Return (x, y) of the center of cell containing provided text 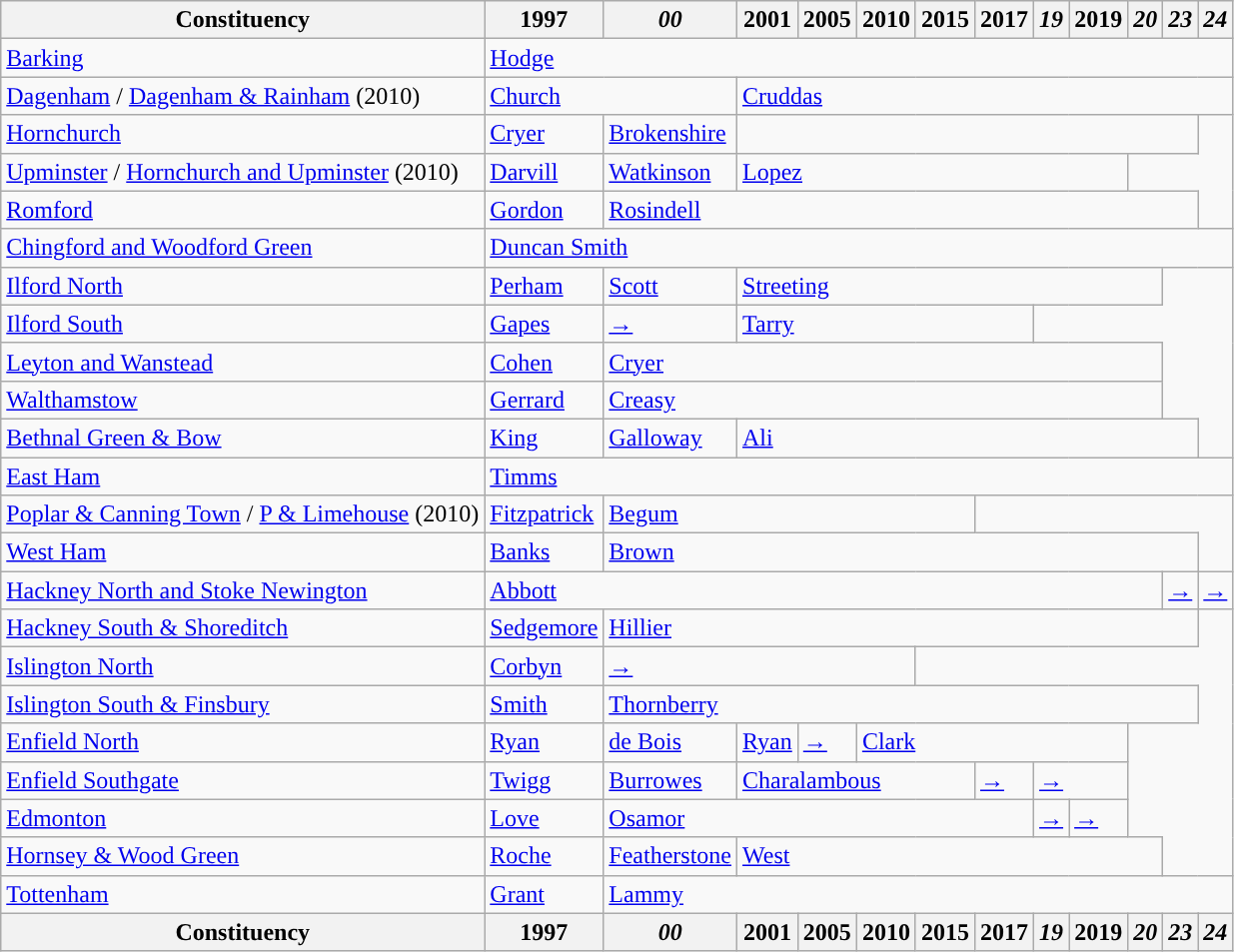
Galloway (670, 438)
Twigg (544, 780)
Thornberry (901, 704)
Ali (967, 438)
Brown (901, 552)
Sedgemore (544, 628)
Gerrard (544, 400)
Scott (670, 286)
Leyton and Wanstead (243, 362)
Bethnal Green & Bow (243, 438)
Fitzpatrick (544, 514)
Chingford and Woodford Green (243, 248)
Banks (544, 552)
Osamor (819, 818)
Burrowes (670, 780)
Duncan Smith (859, 248)
Church (612, 96)
Poplar & Canning Town / P & Limehouse (2010) (243, 514)
Enfield Southgate (243, 780)
Barking (243, 58)
Ilford South (243, 324)
West Ham (243, 552)
Perham (544, 286)
Smith (544, 704)
Hillier (901, 628)
King (544, 438)
Hackney South & Shoreditch (243, 628)
East Ham (243, 476)
Love (544, 818)
Corbyn (544, 666)
Tottenham (243, 894)
Walthamstow (243, 400)
Roche (544, 856)
Watkinson (670, 172)
Islington South & Finsbury (243, 704)
Dagenham / Dagenham & Rainham (2010) (243, 96)
Timms (859, 476)
Creasy (883, 400)
Enfield North (243, 742)
Islington North (243, 666)
Brokenshire (670, 134)
Gordon (544, 210)
Clark (991, 742)
Hackney North and Stoke Newington (243, 590)
Charalambous (856, 780)
Romford (243, 210)
Edmonton (243, 818)
Featherstone (670, 856)
Ilford North (243, 286)
Cruddas (985, 96)
Abbott (823, 590)
West (950, 856)
Hornchurch (243, 134)
Upminster / Hornchurch and Upminster (2010) (243, 172)
Darvill (544, 172)
Rosindell (901, 210)
Grant (544, 894)
Begum (789, 514)
Gapes (544, 324)
Hornsey & Wood Green (243, 856)
Streeting (950, 286)
Hodge (859, 58)
Tarry (885, 324)
Lopez (933, 172)
Lammy (918, 894)
de Bois (670, 742)
Cohen (544, 362)
